Provide the [x, y] coordinate of the cell's center where the given text is located.  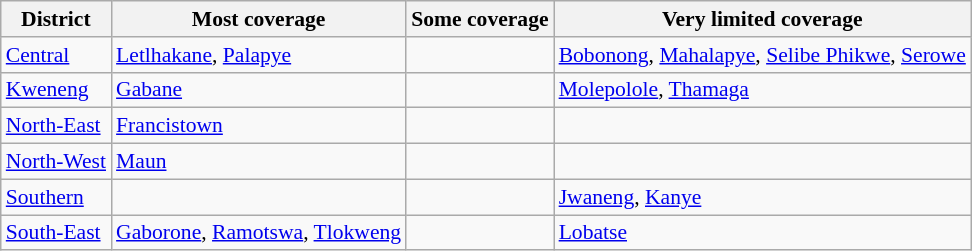
North-West [56, 162]
Bobonong, Mahalapye, Selibe Phikwe, Serowe [762, 55]
Southern [56, 197]
South-East [56, 233]
Letlhakane, Palapye [258, 55]
Central [56, 55]
Gaborone, Ramotswa, Tlokweng [258, 233]
Jwaneng, Kanye [762, 197]
North-East [56, 126]
Francistown [258, 126]
Very limited coverage [762, 19]
Molepolole, Thamaga [762, 90]
Kweneng [56, 90]
Lobatse [762, 233]
Gabane [258, 90]
Most coverage [258, 19]
Some coverage [480, 19]
Maun [258, 162]
District [56, 19]
